Pinpoint the cell where the given text exists, returning its (X, Y) midpoint coordinate. 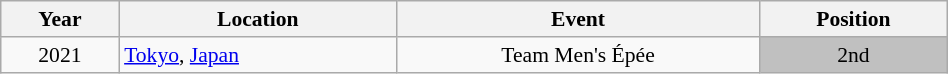
Location (258, 19)
Event (578, 19)
2021 (60, 55)
Tokyo, Japan (258, 55)
Year (60, 19)
Position (854, 19)
Team Men's Épée (578, 55)
2nd (854, 55)
